Return [x, y] of the center of cell containing provided text 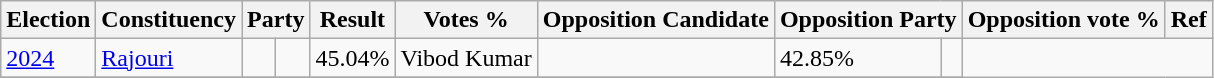
Opposition Candidate [656, 20]
Party [276, 20]
Votes % [466, 20]
Election [48, 20]
Opposition vote % [1064, 20]
Rajouri [169, 58]
45.04% [352, 58]
Constituency [169, 20]
Opposition Party [868, 20]
2024 [48, 58]
Ref [1188, 20]
42.85% [857, 58]
Vibod Kumar [466, 58]
Result [352, 20]
